Pinpoint the cell where the given text exists, returning its [x, y] midpoint coordinate. 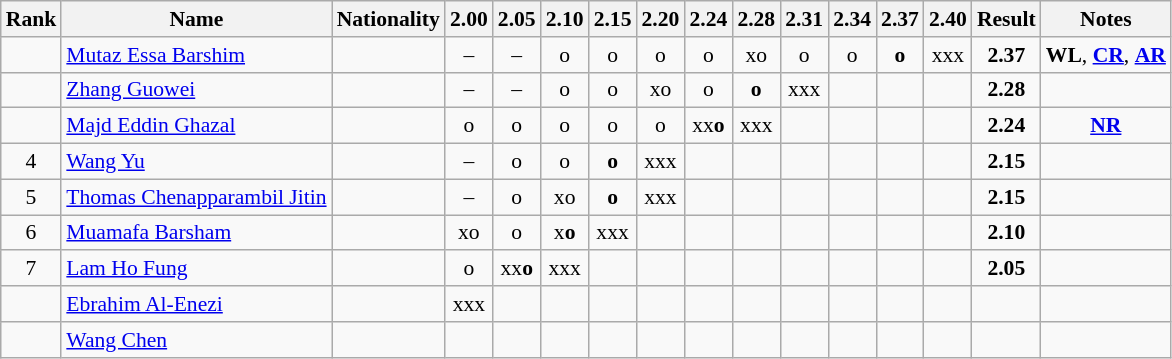
Majd Eddin Ghazal [196, 126]
2.31 [804, 19]
2.34 [852, 19]
Name [196, 19]
WL, CR, AR [1106, 55]
7 [32, 269]
Lam Ho Fung [196, 269]
6 [32, 233]
Wang Yu [196, 162]
Ebrahim Al-Enezi [196, 304]
Wang Chen [196, 340]
Mutaz Essa Barshim [196, 55]
Notes [1106, 19]
4 [32, 162]
Muamafa Barsham [196, 233]
Zhang Guowei [196, 90]
Result [1006, 19]
2.20 [661, 19]
2.00 [469, 19]
Rank [32, 19]
5 [32, 197]
2.40 [948, 19]
Nationality [388, 19]
NR [1106, 126]
Thomas Chenapparambil Jitin [196, 197]
